Provide the [X, Y] coordinate of the cell's center where the given text is located.  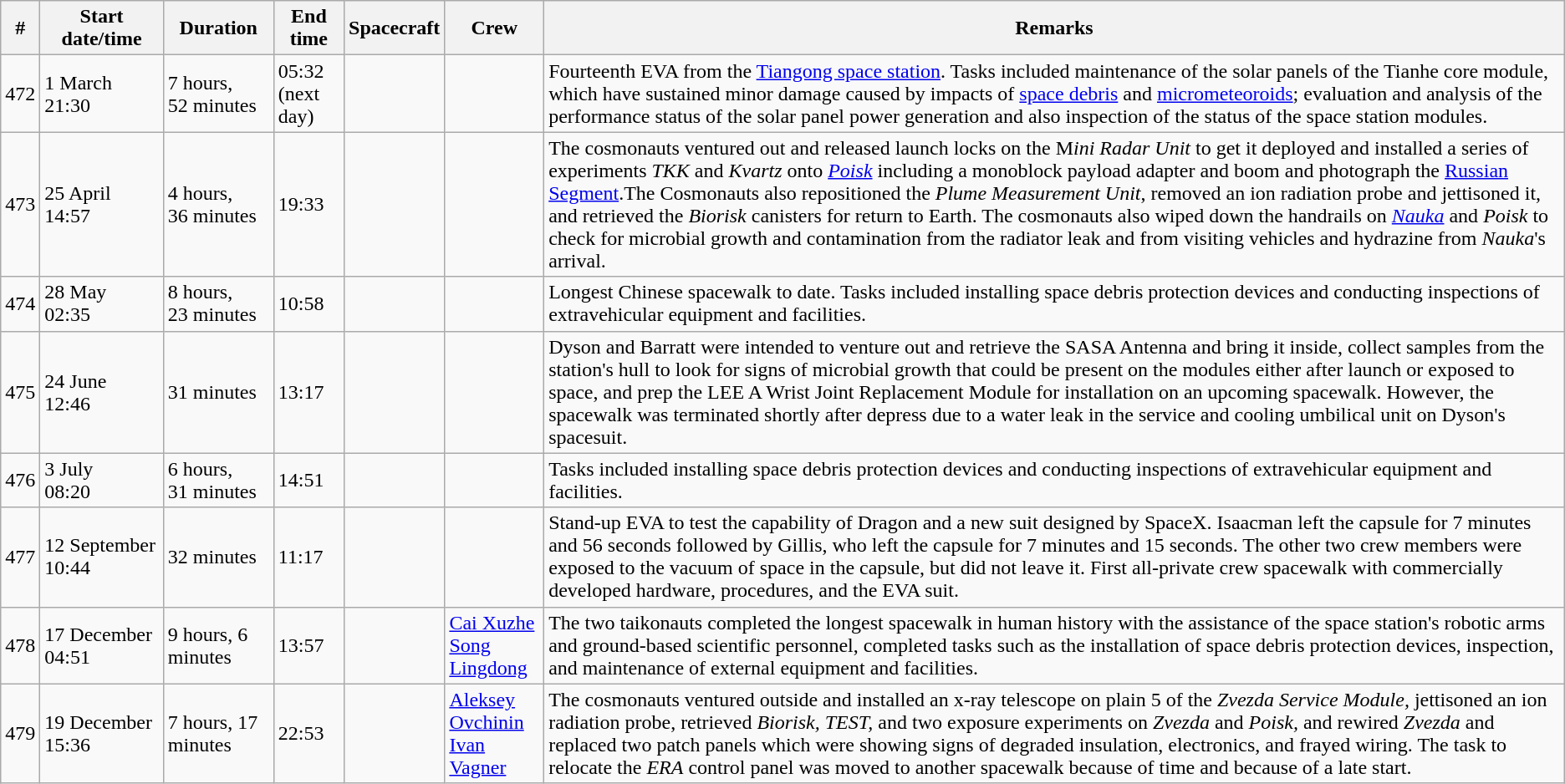
477 [20, 557]
19 December15:36 [102, 734]
31 minutes [218, 392]
14:51 [308, 480]
7 hours, 17 minutes [218, 734]
8 hours, 23 minutes [218, 304]
12 September10:44 [102, 557]
25 April14:57 [102, 204]
# [20, 28]
9 hours, 6 minutes [218, 645]
Start date/time [102, 28]
473 [20, 204]
6 hours, 31 minutes [218, 480]
1 March21:30 [102, 94]
4 hours, 36 minutes [218, 204]
7 hours, 52 minutes [218, 94]
13:17 [308, 392]
Remarks [1055, 28]
479 [20, 734]
472 [20, 94]
13:57 [308, 645]
Spacecraft [395, 28]
22:53 [308, 734]
Aleksey Ovchinin Ivan Vagner [495, 734]
Tasks included installing space debris protection devices and conducting inspections of extravehicular equipment and facilities. [1055, 480]
476 [20, 480]
478 [20, 645]
05:32 (next day) [308, 94]
Duration [218, 28]
32 minutes [218, 557]
Cai Xuzhe Song Lingdong [495, 645]
Crew [495, 28]
10:58 [308, 304]
24 June12:46 [102, 392]
474 [20, 304]
11:17 [308, 557]
3 July08:20 [102, 480]
17 December04:51 [102, 645]
End time [308, 28]
19:33 [308, 204]
475 [20, 392]
28 May02:35 [102, 304]
